Extract the [x, y] coordinate from the center of the cell holding the provided text.  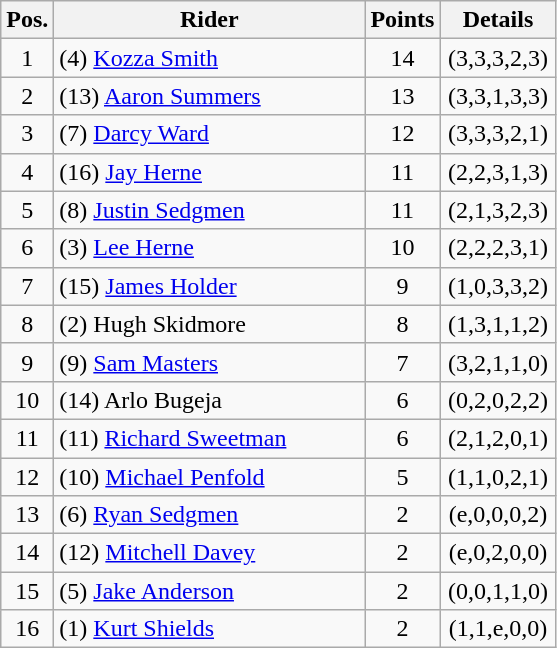
(14) Arlo Bugeja [210, 400]
(2,2,3,1,3) [498, 172]
(8) Justin Sedgmen [210, 210]
(1) Kurt Shields [210, 629]
(16) Jay Herne [210, 172]
(3,3,3,2,3) [498, 58]
(1,0,3,3,2) [498, 286]
(0,2,0,2,2) [498, 400]
(e,0,0,0,2) [498, 515]
Points [402, 20]
(e,0,2,0,0) [498, 553]
(10) Michael Penfold [210, 477]
(4) Kozza Smith [210, 58]
(13) Aaron Summers [210, 96]
(9) Sam Masters [210, 362]
(3,3,1,3,3) [498, 96]
Details [498, 20]
(1,1,0,2,1) [498, 477]
(7) Darcy Ward [210, 134]
(2,2,2,3,1) [498, 248]
(3,3,3,2,1) [498, 134]
(11) Richard Sweetman [210, 438]
15 [28, 591]
(3,2,1,1,0) [498, 362]
(1,1,e,0,0) [498, 629]
(1,3,1,1,2) [498, 324]
(0,0,1,1,0) [498, 591]
(6) Ryan Sedgmen [210, 515]
(3) Lee Herne [210, 248]
1 [28, 58]
(2,1,3,2,3) [498, 210]
(5) Jake Anderson [210, 591]
3 [28, 134]
Pos. [28, 20]
Rider [210, 20]
(2) Hugh Skidmore [210, 324]
(2,1,2,0,1) [498, 438]
(12) Mitchell Davey [210, 553]
16 [28, 629]
(15) James Holder [210, 286]
4 [28, 172]
